Scan for the cell matching the given text and deliver its (x, y) coordinate at center. 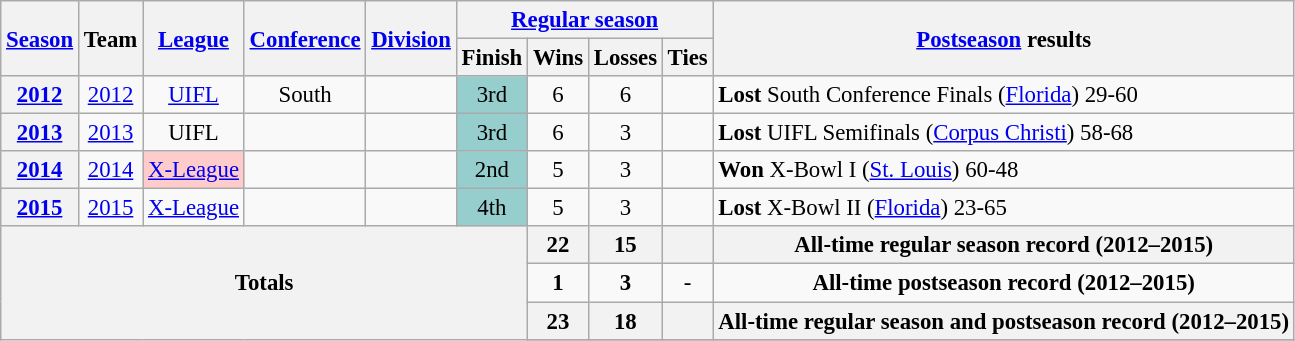
18 (625, 321)
Ties (688, 58)
2nd (492, 170)
League (194, 38)
Losses (625, 58)
Lost UIFL Semifinals (Corpus Christi) 58-68 (1004, 133)
Lost X-Bowl II (Florida) 23-65 (1004, 208)
South (305, 95)
Regular season (584, 20)
Wins (558, 58)
All-time postseason record (2012–2015) (1004, 283)
15 (625, 245)
Lost South Conference Finals (Florida) 29-60 (1004, 95)
22 (558, 245)
All-time regular season record (2012–2015) (1004, 245)
Division (411, 38)
Postseason results (1004, 38)
Team (110, 38)
23 (558, 321)
Season (40, 38)
Won X-Bowl I (St. Louis) 60-48 (1004, 170)
Finish (492, 58)
All-time regular season and postseason record (2012–2015) (1004, 321)
1 (558, 283)
Conference (305, 38)
Totals (264, 282)
4th (492, 208)
- (688, 283)
